Output the (X, Y) coordinate of the center of the cell containing the given text.  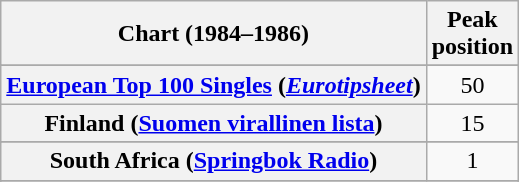
50 (472, 85)
European Top 100 Singles (Eurotipsheet) (214, 85)
Peakposition (472, 34)
Chart (1984–1986) (214, 34)
15 (472, 123)
Finland (Suomen virallinen lista) (214, 123)
1 (472, 161)
South Africa (Springbok Radio) (214, 161)
